Determine the [X, Y] coordinate at the center of the cell enclosing the given text.  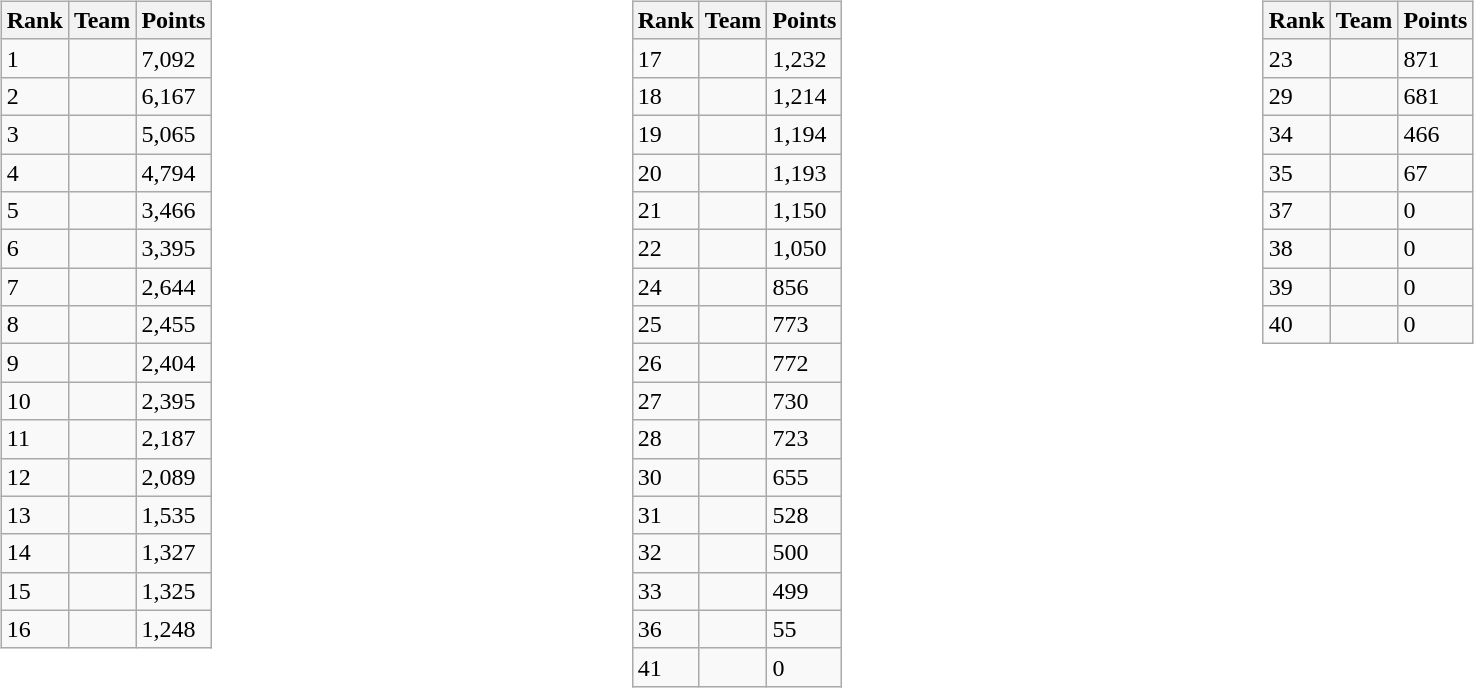
773 [804, 325]
466 [1436, 134]
37 [1296, 211]
2,187 [174, 439]
723 [804, 439]
7,092 [174, 58]
67 [1436, 173]
1,232 [804, 58]
32 [666, 553]
2,404 [174, 363]
681 [1436, 96]
19 [666, 134]
39 [1296, 287]
2,455 [174, 325]
18 [666, 96]
21 [666, 211]
528 [804, 515]
2,395 [174, 401]
23 [1296, 58]
1 [34, 58]
15 [34, 591]
3 [34, 134]
29 [1296, 96]
13 [34, 515]
33 [666, 591]
27 [666, 401]
55 [804, 629]
24 [666, 287]
1,050 [804, 249]
3,395 [174, 249]
7 [34, 287]
30 [666, 477]
772 [804, 363]
8 [34, 325]
11 [34, 439]
12 [34, 477]
6,167 [174, 96]
2 [34, 96]
856 [804, 287]
14 [34, 553]
3,466 [174, 211]
4,794 [174, 173]
1,214 [804, 96]
34 [1296, 134]
1,325 [174, 591]
17 [666, 58]
28 [666, 439]
1,194 [804, 134]
9 [34, 363]
655 [804, 477]
22 [666, 249]
499 [804, 591]
730 [804, 401]
5,065 [174, 134]
1,327 [174, 553]
2,089 [174, 477]
4 [34, 173]
871 [1436, 58]
41 [666, 667]
1,193 [804, 173]
26 [666, 363]
16 [34, 629]
36 [666, 629]
2,644 [174, 287]
20 [666, 173]
5 [34, 211]
25 [666, 325]
1,248 [174, 629]
31 [666, 515]
40 [1296, 325]
10 [34, 401]
500 [804, 553]
38 [1296, 249]
1,150 [804, 211]
35 [1296, 173]
6 [34, 249]
1,535 [174, 515]
